Determine the (x, y) coordinate at the center of the cell enclosing the given text.  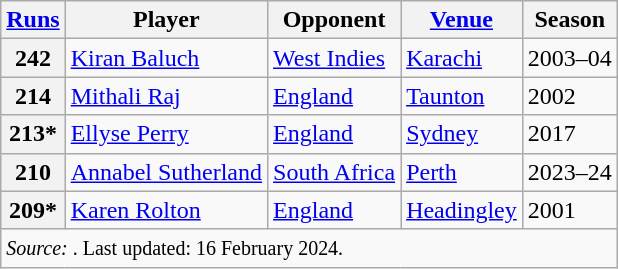
213* (33, 134)
Taunton (462, 96)
Perth (462, 172)
South Africa (334, 172)
Venue (462, 20)
210 (33, 172)
242 (33, 58)
Karen Rolton (166, 210)
Kiran Baluch (166, 58)
Annabel Sutherland (166, 172)
2023–24 (570, 172)
209* (33, 210)
2002 (570, 96)
Player (166, 20)
Mithali Raj (166, 96)
214 (33, 96)
2003–04 (570, 58)
Season (570, 20)
Sydney (462, 134)
West Indies (334, 58)
2017 (570, 134)
Opponent (334, 20)
Headingley (462, 210)
2001 (570, 210)
Runs (33, 20)
Source: . Last updated: 16 February 2024. (310, 248)
Karachi (462, 58)
Ellyse Perry (166, 134)
